Extract the (X, Y) coordinate from the center of the cell holding the provided text.  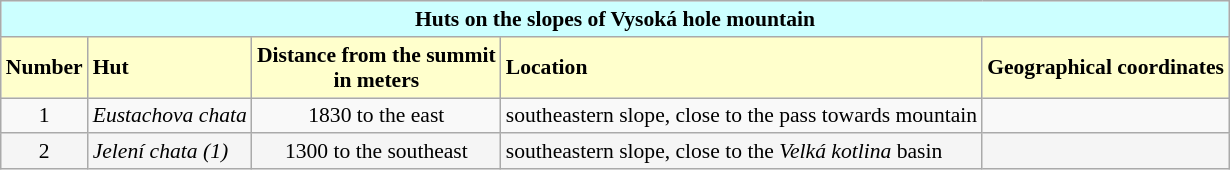
1300 to the southeast (376, 152)
2 (44, 152)
Huts on the slopes of Vysoká hole mountain (615, 19)
Hut (170, 68)
Distance from the summitin meters (376, 68)
Eustachova chata (170, 116)
Number (44, 68)
southeastern slope, close to the Velká kotlina basin (742, 152)
1830 to the east (376, 116)
Jelení chata (1) (170, 152)
Location (742, 68)
Geographical coordinates (1106, 68)
1 (44, 116)
southeastern slope, close to the pass towards mountain (742, 116)
